Capture the cell that displays the provided text and extract its (X, Y) central coordinate. 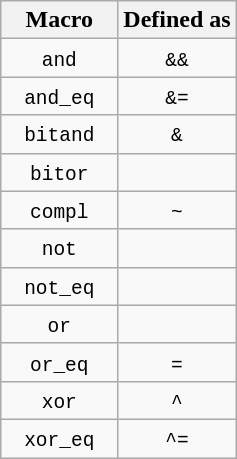
~ (177, 210)
Macro (60, 20)
&= (177, 96)
bitand (60, 134)
&& (177, 58)
and (60, 58)
or (60, 324)
or_eq (60, 362)
bitor (60, 172)
xor_eq (60, 438)
not (60, 248)
Defined as (177, 20)
& (177, 134)
not_eq (60, 286)
^= (177, 438)
^ (177, 400)
compl (60, 210)
= (177, 362)
and_eq (60, 96)
xor (60, 400)
